Identify which cell holds the provided text, then report its [X, Y] central coordinate. 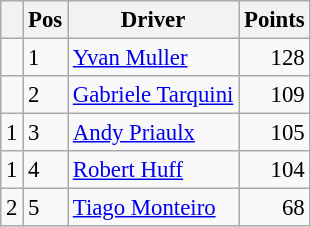
68 [274, 208]
Pos [46, 20]
3 [46, 133]
128 [274, 58]
105 [274, 133]
5 [46, 208]
Robert Huff [154, 170]
Gabriele Tarquini [154, 95]
Points [274, 20]
Tiago Monteiro [154, 208]
104 [274, 170]
109 [274, 95]
Yvan Muller [154, 58]
4 [46, 170]
Andy Priaulx [154, 133]
Driver [154, 20]
